Capture the cell that displays the provided text and extract its (X, Y) central coordinate. 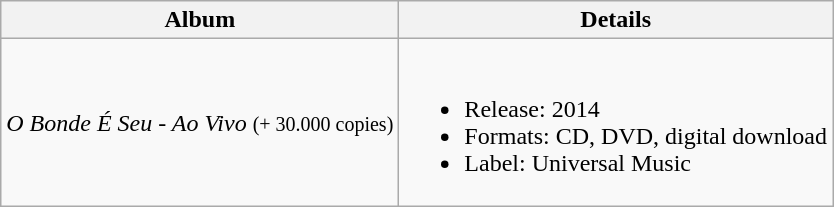
Album (200, 20)
Release: 2014Formats: CD, DVD, digital downloadLabel: Universal Music (616, 122)
O Bonde É Seu - Ao Vivo (+ 30.000 copies) (200, 122)
Details (616, 20)
